For the text-containing cell, return its midpoint in [X, Y] coordinate format. 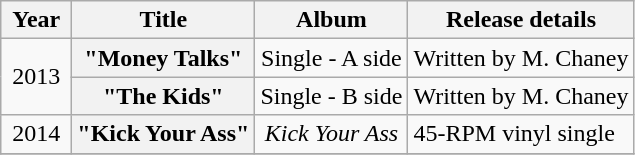
2013 [36, 77]
"Money Talks" [164, 58]
"The Kids" [164, 96]
Release details [521, 20]
Kick Your Ass [332, 134]
45-RPM vinyl single [521, 134]
Single - A side [332, 58]
Single - B side [332, 96]
Album [332, 20]
"Kick Your Ass" [164, 134]
2014 [36, 134]
Title [164, 20]
Year [36, 20]
